Return (X, Y) of the center of cell containing provided text 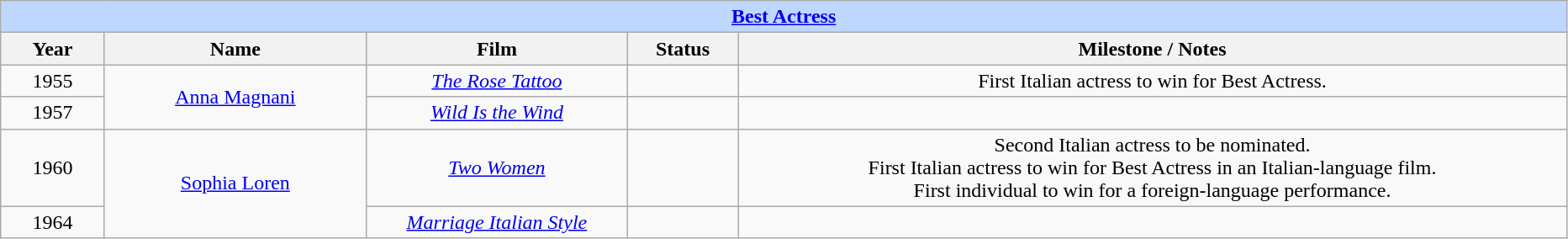
Two Women (496, 167)
1957 (53, 113)
Marriage Italian Style (496, 222)
Sophia Loren (235, 183)
Year (53, 49)
1964 (53, 222)
1960 (53, 167)
Wild Is the Wind (496, 113)
The Rose Tattoo (496, 81)
Milestone / Notes (1153, 49)
Anna Magnani (235, 97)
1955 (53, 81)
Film (496, 49)
Best Actress (784, 17)
Status (683, 49)
Name (235, 49)
First Italian actress to win for Best Actress. (1153, 81)
